Return (X, Y) of the center of cell containing provided text 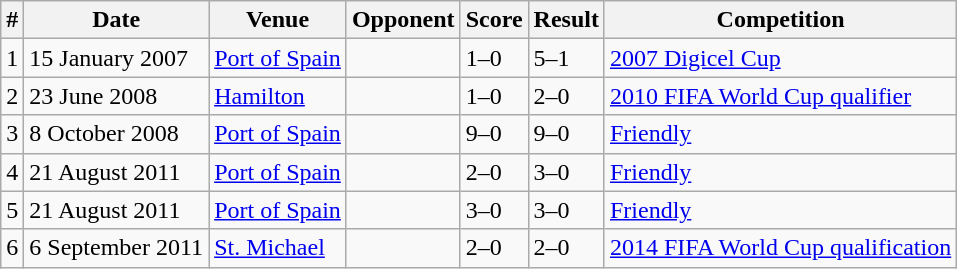
5–1 (566, 58)
Competition (780, 20)
# (12, 20)
23 June 2008 (116, 96)
5 (12, 210)
6 September 2011 (116, 248)
8 October 2008 (116, 134)
1 (12, 58)
6 (12, 248)
4 (12, 172)
Score (494, 20)
2010 FIFA World Cup qualifier (780, 96)
Date (116, 20)
Venue (278, 20)
2014 FIFA World Cup qualification (780, 248)
15 January 2007 (116, 58)
3 (12, 134)
2007 Digicel Cup (780, 58)
St. Michael (278, 248)
Hamilton (278, 96)
Result (566, 20)
Opponent (403, 20)
2 (12, 96)
